Find where the given text appears and provide that cell's center as (x, y) coordinate. 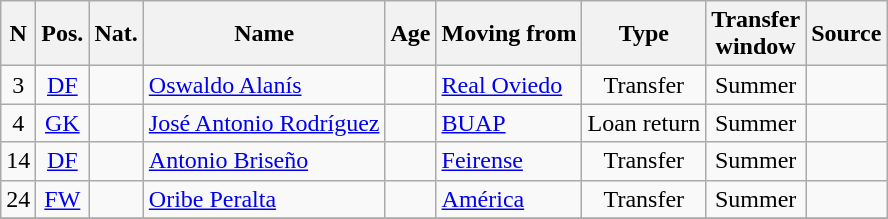
Moving from (509, 34)
Name (264, 34)
Feirense (509, 161)
14 (18, 161)
Oswaldo Alanís (264, 85)
Transferwindow (756, 34)
Real Oviedo (509, 85)
BUAP (509, 123)
4 (18, 123)
Antonio Briseño (264, 161)
América (509, 199)
Age (410, 34)
N (18, 34)
FW (62, 199)
José Antonio Rodríguez (264, 123)
24 (18, 199)
Nat. (116, 34)
Loan return (644, 123)
Pos. (62, 34)
3 (18, 85)
Oribe Peralta (264, 199)
GK (62, 123)
Source (846, 34)
Type (644, 34)
